Identify which cell holds the provided text, then report its [x, y] central coordinate. 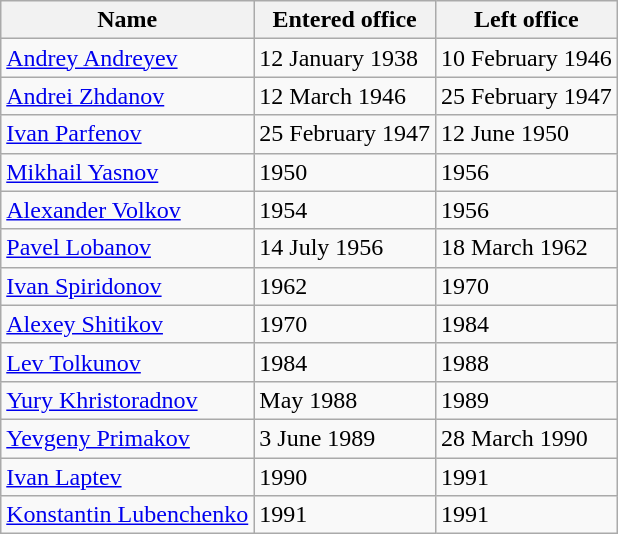
18 March 1962 [526, 248]
10 February 1946 [526, 58]
3 June 1989 [345, 438]
Alexey Shitikov [128, 324]
Ivan Spiridonov [128, 286]
Name [128, 20]
Yury Khristoradnov [128, 400]
12 June 1950 [526, 134]
Andrey Andreyev [128, 58]
1950 [345, 172]
Alexander Volkov [128, 210]
Entered office [345, 20]
1989 [526, 400]
1988 [526, 362]
Yevgeny Primakov [128, 438]
Pavel Lobanov [128, 248]
Andrei Zhdanov [128, 96]
1990 [345, 477]
1962 [345, 286]
Lev Tolkunov [128, 362]
Konstantin Lubenchenko [128, 515]
12 March 1946 [345, 96]
May 1988 [345, 400]
Ivan Laptev [128, 477]
28 March 1990 [526, 438]
Mikhail Yasnov [128, 172]
Ivan Parfenov [128, 134]
1954 [345, 210]
12 January 1938 [345, 58]
Left office [526, 20]
14 July 1956 [345, 248]
